Capture the cell that displays the provided text and extract its (x, y) central coordinate. 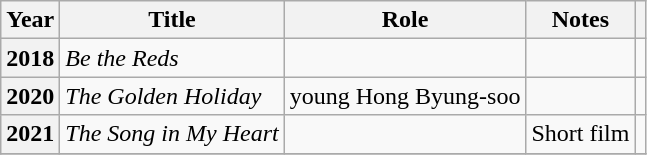
Notes (580, 20)
The Song in My Heart (172, 134)
The Golden Holiday (172, 96)
Role (405, 20)
Year (30, 20)
2018 (30, 58)
young Hong Byung-soo (405, 96)
Short film (580, 134)
2021 (30, 134)
Title (172, 20)
Be the Reds (172, 58)
2020 (30, 96)
